Capture the cell that displays the provided text and extract its (X, Y) central coordinate. 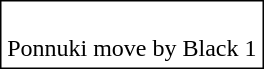
Ponnuki move by Black 1 (132, 34)
